Return the (X, Y) coordinate for the center point of the cell that contains the specified text.  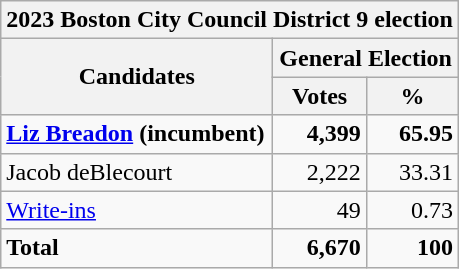
2023 Boston City Council District 9 election (230, 20)
49 (320, 210)
4,399 (320, 134)
Votes (320, 96)
Jacob deBlecourt (137, 172)
Candidates (137, 77)
Total (137, 248)
% (412, 96)
65.95 (412, 134)
0.73 (412, 210)
Write-ins (137, 210)
2,222 (320, 172)
Liz Breadon (incumbent) (137, 134)
6,670 (320, 248)
100 (412, 248)
33.31 (412, 172)
General Election (366, 58)
